Identify which cell holds the provided text, then report its [X, Y] central coordinate. 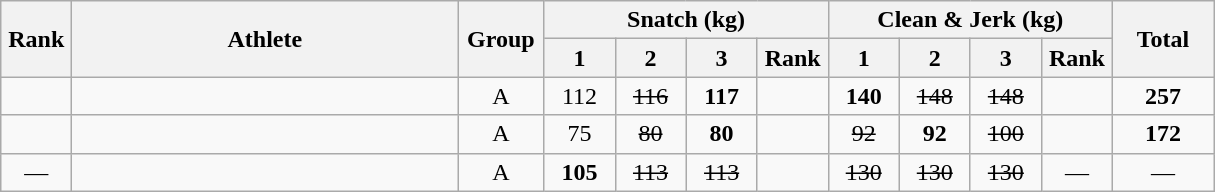
100 [1006, 134]
Athlete [265, 39]
Snatch (kg) [686, 20]
140 [864, 96]
172 [1162, 134]
116 [650, 96]
Clean & Jerk (kg) [970, 20]
Total [1162, 39]
112 [580, 96]
105 [580, 172]
257 [1162, 96]
75 [580, 134]
117 [722, 96]
Group [501, 39]
